Return the [X, Y] coordinate for the center point of the cell that contains the specified text.  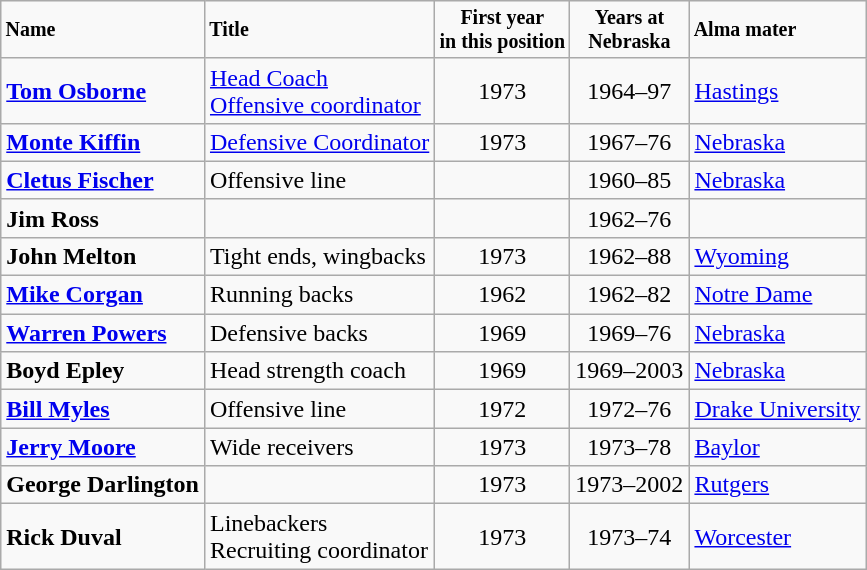
John Melton [103, 256]
1973–74 [630, 536]
Years atNebraska [630, 30]
Alma mater [778, 30]
1969–2003 [630, 371]
Mike Corgan [103, 295]
Baylor [778, 447]
Jerry Moore [103, 447]
Wyoming [778, 256]
1960–85 [630, 180]
1972–76 [630, 409]
1962–88 [630, 256]
Bill Myles [103, 409]
Title [319, 30]
Hastings [778, 90]
1973–78 [630, 447]
Warren Powers [103, 333]
Notre Dame [778, 295]
Rutgers [778, 485]
1969–76 [630, 333]
Head CoachOffensive coordinator [319, 90]
1962 [502, 295]
Name [103, 30]
Drake University [778, 409]
George Darlington [103, 485]
Rick Duval [103, 536]
First yearin this position [502, 30]
Jim Ross [103, 218]
Monte Kiffin [103, 142]
Defensive Coordinator [319, 142]
Running backs [319, 295]
Cletus Fischer [103, 180]
1964–97 [630, 90]
1967–76 [630, 142]
1962–76 [630, 218]
Worcester [778, 536]
1962–82 [630, 295]
Boyd Epley [103, 371]
1972 [502, 409]
Wide receivers [319, 447]
LinebackersRecruiting coordinator [319, 536]
Tight ends, wingbacks [319, 256]
1973–2002 [630, 485]
Head strength coach [319, 371]
Tom Osborne [103, 90]
Defensive backs [319, 333]
